Detect which cell encompasses the target text, then output its [X, Y] center coordinate. 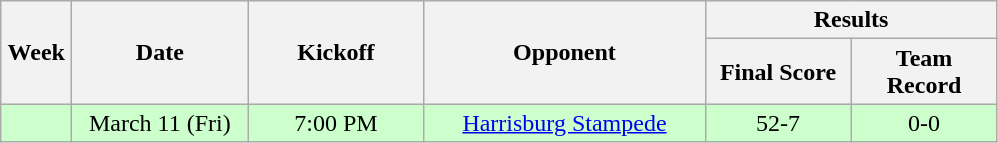
Date [160, 52]
Harrisburg Stampede [564, 123]
0-0 [924, 123]
Week [36, 52]
Team Record [924, 72]
Kickoff [336, 52]
7:00 PM [336, 123]
Opponent [564, 52]
Final Score [778, 72]
Results [851, 20]
March 11 (Fri) [160, 123]
52-7 [778, 123]
